Return [X, Y] of the center of cell containing provided text 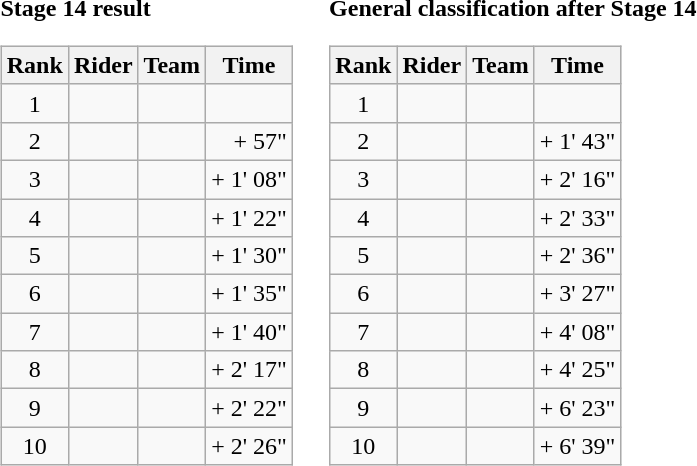
+ 2' 17" [250, 370]
+ 3' 27" [578, 294]
+ 2' 36" [578, 256]
+ 2' 22" [250, 408]
+ 1' 08" [250, 179]
+ 2' 26" [250, 446]
+ 2' 16" [578, 179]
+ 6' 23" [578, 408]
+ 1' 40" [250, 332]
+ 57" [250, 141]
+ 1' 35" [250, 294]
+ 1' 43" [578, 141]
+ 4' 08" [578, 332]
+ 4' 25" [578, 370]
+ 2' 33" [578, 217]
+ 1' 30" [250, 256]
+ 6' 39" [578, 446]
+ 1' 22" [250, 217]
